Determine the [x, y] coordinate at the center of the cell enclosing the given text.  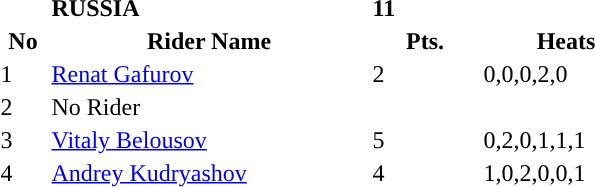
Rider Name [209, 41]
No Rider [209, 107]
Renat Gafurov [209, 74]
Pts. [425, 41]
2 [425, 74]
5 [425, 140]
Vitaly Belousov [209, 140]
